Search for the cell housing the specified text and yield its [x, y] center coordinate. 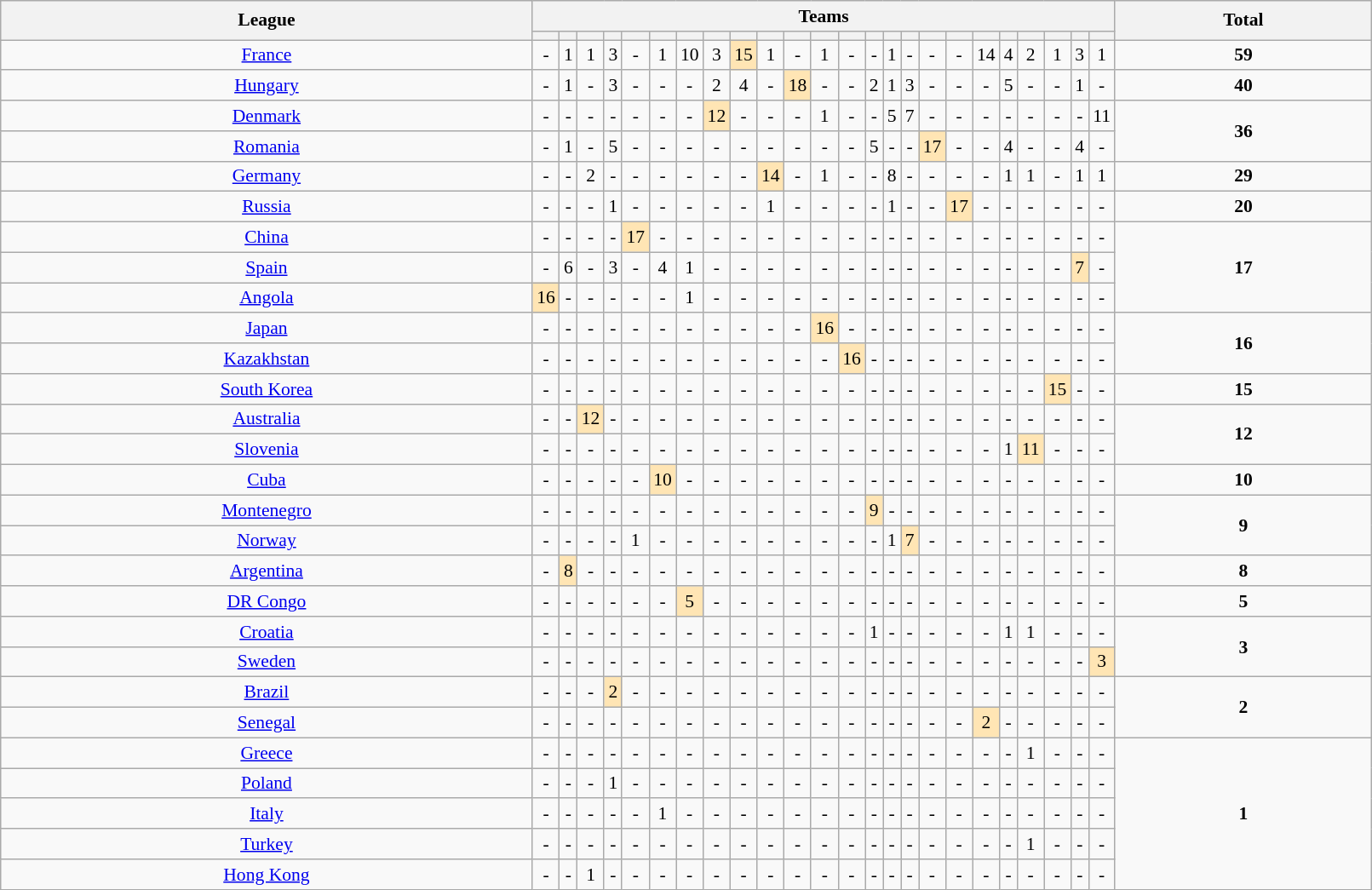
Germany [267, 176]
DR Congo [267, 601]
France [267, 55]
36 [1243, 131]
China [267, 238]
Japan [267, 329]
29 [1243, 176]
18 [798, 86]
Russia [267, 207]
Slovenia [267, 450]
Hungary [267, 86]
Senegal [267, 723]
Cuba [267, 480]
Kazakhstan [267, 359]
Denmark [267, 116]
Greece [267, 753]
Teams [824, 16]
Angola [267, 298]
Sweden [267, 662]
League [267, 20]
Montenegro [267, 510]
Spain [267, 267]
Romania [267, 146]
59 [1243, 55]
Norway [267, 541]
Turkey [267, 844]
Total [1243, 20]
Argentina [267, 571]
Brazil [267, 692]
Hong Kong [267, 875]
Poland [267, 784]
6 [569, 267]
Australia [267, 419]
Croatia [267, 632]
40 [1243, 86]
Italy [267, 814]
20 [1243, 207]
South Korea [267, 389]
